Identify which cell holds the provided text, then report its [X, Y] central coordinate. 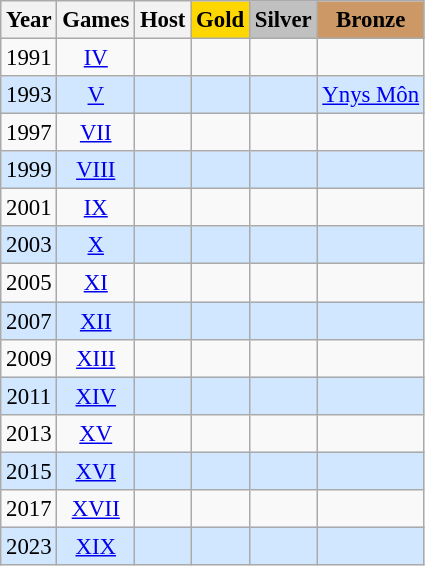
X [96, 245]
1997 [29, 133]
Year [29, 20]
Gold [220, 20]
2013 [29, 433]
1993 [29, 95]
VII [96, 133]
XIV [96, 396]
XVII [96, 509]
2023 [29, 546]
2009 [29, 358]
Ynys Môn [370, 95]
2007 [29, 321]
1991 [29, 58]
XVI [96, 471]
2001 [29, 208]
2015 [29, 471]
IX [96, 208]
V [96, 95]
2005 [29, 283]
2003 [29, 245]
IV [96, 58]
1999 [29, 170]
Games [96, 20]
Host [163, 20]
XI [96, 283]
XIX [96, 546]
2017 [29, 509]
XV [96, 433]
XIII [96, 358]
2011 [29, 396]
Silver [283, 20]
VIII [96, 170]
XII [96, 321]
Bronze [370, 20]
